Locate the cell with the specified text and output its (x, y) center coordinate. 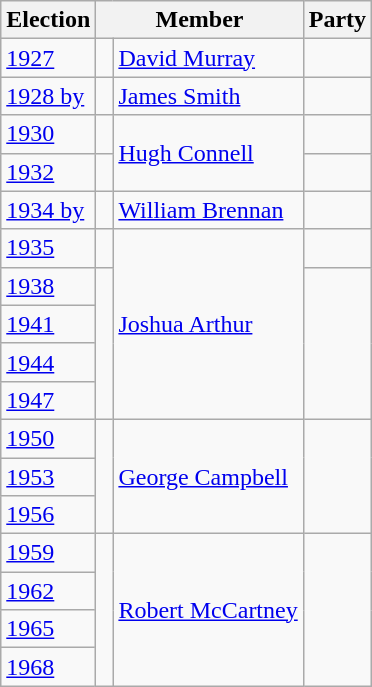
Robert McCartney (208, 610)
1944 (48, 362)
1959 (48, 553)
1928 by (48, 96)
1950 (48, 438)
1930 (48, 134)
1938 (48, 286)
1968 (48, 667)
1953 (48, 477)
David Murray (208, 58)
1965 (48, 629)
George Campbell (208, 476)
1927 (48, 58)
Hugh Connell (208, 153)
Party (337, 20)
James Smith (208, 96)
1947 (48, 400)
1934 by (48, 210)
1935 (48, 248)
1932 (48, 172)
1956 (48, 515)
Joshua Arthur (208, 324)
Member (200, 20)
Election (48, 20)
1941 (48, 324)
1962 (48, 591)
William Brennan (208, 210)
